For the text-containing cell, return its midpoint in (X, Y) coordinate format. 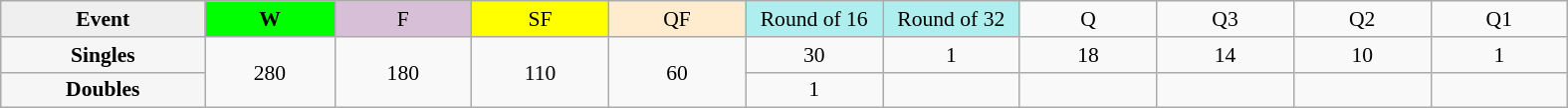
110 (541, 72)
QF (677, 19)
Round of 32 (951, 19)
Q (1088, 19)
Event (104, 19)
280 (270, 72)
W (270, 19)
SF (541, 19)
30 (814, 55)
Q3 (1226, 19)
Singles (104, 55)
F (403, 19)
14 (1226, 55)
Doubles (104, 90)
Round of 16 (814, 19)
18 (1088, 55)
180 (403, 72)
10 (1362, 55)
60 (677, 72)
Q1 (1499, 19)
Q2 (1362, 19)
